Identify which cell holds the provided text, then report its [X, Y] central coordinate. 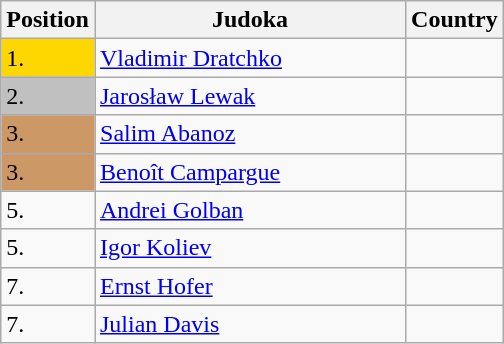
1. [48, 58]
Julian Davis [250, 324]
Country [455, 20]
Vladimir Dratchko [250, 58]
Andrei Golban [250, 210]
Benoît Campargue [250, 172]
Igor Koliev [250, 248]
Judoka [250, 20]
Jarosław Lewak [250, 96]
Salim Abanoz [250, 134]
Position [48, 20]
Ernst Hofer [250, 286]
2. [48, 96]
